Locate the cell with the specified text and output its [X, Y] center coordinate. 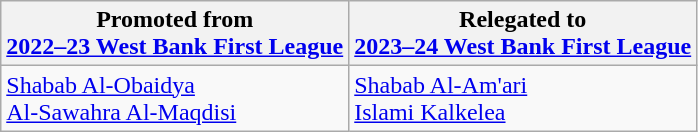
Relegated to2023–24 West Bank First League [523, 34]
Shabab Al-Am'ari Islami Kalkelea [523, 98]
Promoted from2022–23 West Bank First League [175, 34]
Shabab Al-Obaidya Al-Sawahra Al-Maqdisi [175, 98]
